Scan for the cell matching the given text and deliver its [X, Y] coordinate at center. 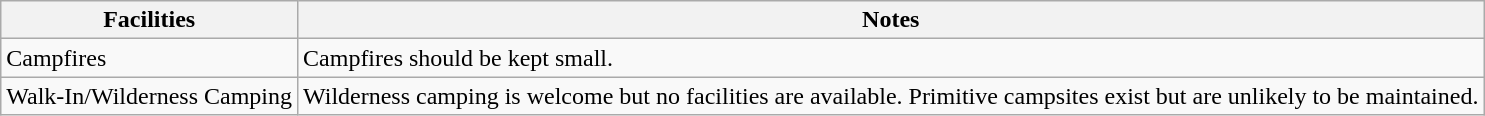
Facilities [150, 20]
Walk-In/Wilderness Camping [150, 96]
Wilderness camping is welcome but no facilities are available. Primitive campsites exist but are unlikely to be maintained. [891, 96]
Campfires [150, 58]
Campfires should be kept small. [891, 58]
Notes [891, 20]
